Return the (x, y) coordinate for the center point of the cell that contains the specified text.  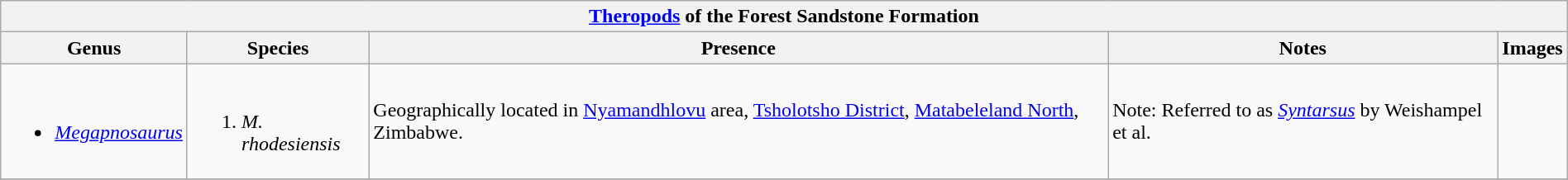
Notes (1303, 48)
M. rhodesiensis (278, 121)
Genus (94, 48)
Geographically located in Nyamandhlovu area, Tsholotsho District, Matabeleland North, Zimbabwe. (739, 121)
Note: Referred to as Syntarsus by Weishampel et al. (1303, 121)
Theropods of the Forest Sandstone Formation (784, 17)
Presence (739, 48)
Megapnosaurus (94, 121)
Species (278, 48)
Images (1532, 48)
